Capture the cell that displays the provided text and extract its [x, y] central coordinate. 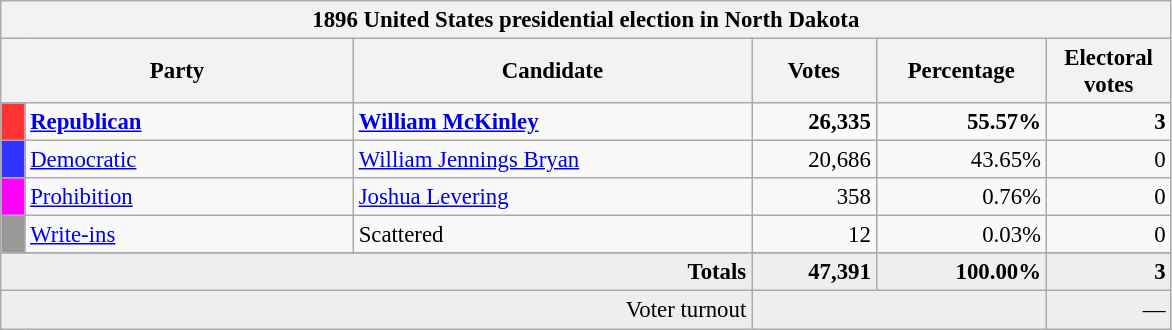
47,391 [814, 273]
William McKinley [552, 122]
Electoral votes [1108, 72]
Votes [814, 72]
Voter turnout [376, 310]
Write-ins [189, 235]
William Jennings Bryan [552, 160]
12 [814, 235]
358 [814, 197]
Totals [376, 273]
0.03% [961, 235]
Party [178, 72]
0.76% [961, 197]
Prohibition [189, 197]
1896 United States presidential election in North Dakota [586, 20]
100.00% [961, 273]
— [1108, 310]
26,335 [814, 122]
Joshua Levering [552, 197]
Percentage [961, 72]
Republican [189, 122]
43.65% [961, 160]
20,686 [814, 160]
Candidate [552, 72]
Scattered [552, 235]
55.57% [961, 122]
Democratic [189, 160]
